Locate the cell with the specified text and output its [x, y] center coordinate. 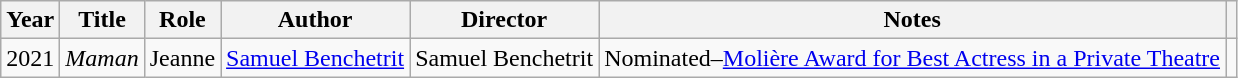
2021 [30, 58]
Role [182, 20]
Title [102, 20]
Year [30, 20]
Nominated–Molière Award for Best Actress in a Private Theatre [912, 58]
Maman [102, 58]
Author [316, 20]
Jeanne [182, 58]
Notes [912, 20]
Director [504, 20]
